Detect which cell encompasses the target text, then output its [X, Y] center coordinate. 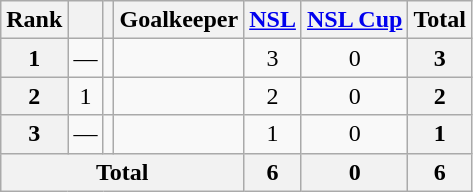
Goalkeeper [179, 20]
NSL [273, 20]
Rank [34, 20]
NSL Cup [354, 20]
